Determine the [x, y] coordinate at the center of the cell enclosing the given text.  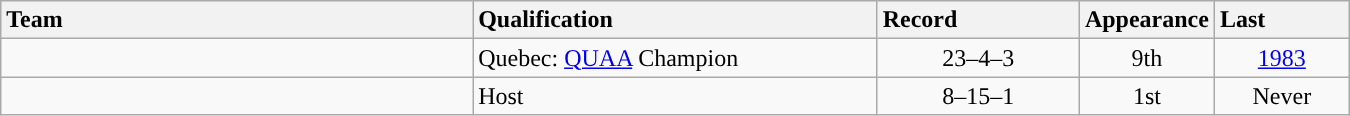
1st [1146, 96]
Team [237, 20]
Appearance [1146, 20]
1983 [1282, 58]
Host [675, 96]
8–15–1 [978, 96]
9th [1146, 58]
Last [1282, 20]
23–4–3 [978, 58]
Record [978, 20]
Quebec: QUAA Champion [675, 58]
Never [1282, 96]
Qualification [675, 20]
